Scan for the cell matching the given text and deliver its (X, Y) coordinate at center. 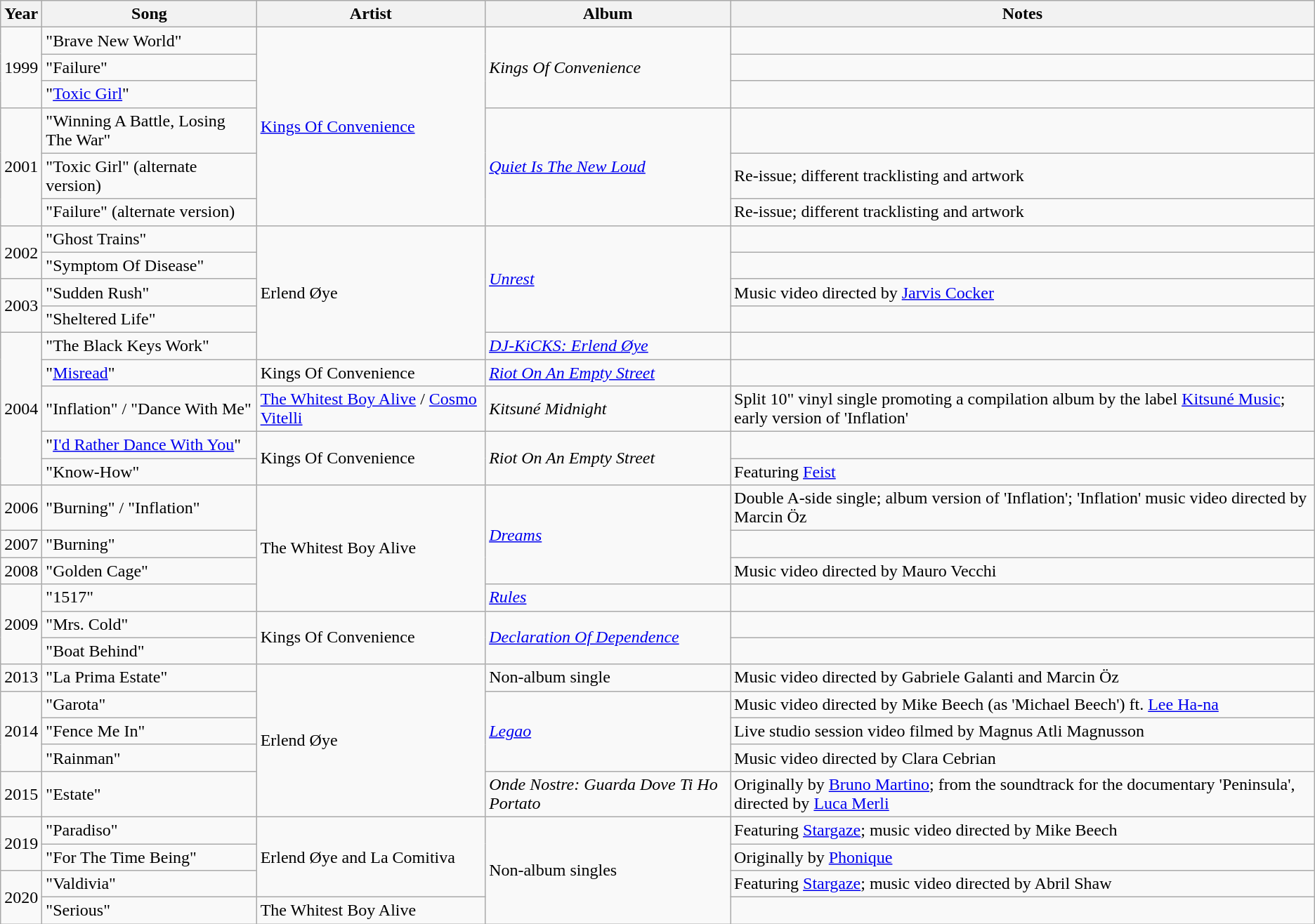
"Symptom Of Disease" (149, 265)
Originally by Bruno Martino; from the soundtrack for the documentary 'Peninsula', directed by Luca Merli (1023, 793)
DJ-KiCKS: Erlend Øye (608, 345)
1999 (21, 67)
"Boat Behind" (149, 651)
Live studio session video filmed by Magnus Atli Magnusson (1023, 731)
Year (21, 14)
"Sheltered Life" (149, 319)
The Whitest Boy Alive / Cosmo Vitelli (371, 409)
"Burning" (149, 544)
"Know-How" (149, 472)
2013 (21, 678)
2014 (21, 731)
"Estate" (149, 793)
2006 (21, 508)
Kitsuné Midnight (608, 409)
Legao (608, 731)
Music video directed by Mike Beech (as 'Michael Beech') ft. Lee Ha-na (1023, 704)
Non-album singles (608, 870)
Song (149, 14)
Featuring Feist (1023, 472)
Notes (1023, 14)
2019 (21, 843)
Non-album single (608, 678)
"Ghost Trains" (149, 239)
Featuring Stargaze; music video directed by Mike Beech (1023, 830)
Originally by Phonique (1023, 857)
Quiet Is The New Loud (608, 166)
"Failure" (alternate version) (149, 212)
"Golden Cage" (149, 571)
2020 (21, 897)
"Paradiso" (149, 830)
2001 (21, 166)
Declaration Of Dependence (608, 638)
Music video directed by Clara Cebrian (1023, 758)
2003 (21, 305)
2007 (21, 544)
"Mrs. Cold" (149, 624)
Rules (608, 598)
"Serious" (149, 911)
"Toxic Girl" (149, 94)
Unrest (608, 279)
2008 (21, 571)
"Inflation" / "Dance With Me" (149, 409)
"Garota" (149, 704)
Onde Nostre: Guarda Dove Ti Ho Portato (608, 793)
2015 (21, 793)
"Winning A Battle, Losing The War" (149, 131)
Double A-side single; album version of 'Inflation'; 'Inflation' music video directed by Marcin Öz (1023, 508)
"Rainman" (149, 758)
"Fence Me In" (149, 731)
"Valdivia" (149, 884)
"Misread" (149, 373)
2004 (21, 409)
"1517" (149, 598)
"Toxic Girl" (alternate version) (149, 176)
2002 (21, 252)
Music video directed by Gabriele Galanti and Marcin Öz (1023, 678)
"I'd Rather Dance With You" (149, 445)
"La Prima Estate" (149, 678)
Erlend Øye and La Comitiva (371, 857)
Album (608, 14)
2009 (21, 624)
"Sudden Rush" (149, 292)
Artist (371, 14)
"Brave New World" (149, 41)
Dreams (608, 535)
Featuring Stargaze; music video directed by Abril Shaw (1023, 884)
Music video directed by Jarvis Cocker (1023, 292)
Music video directed by Mauro Vecchi (1023, 571)
"Burning" / "Inflation" (149, 508)
"For The Time Being" (149, 857)
"The Black Keys Work" (149, 345)
"Failure" (149, 67)
Split 10" vinyl single promoting a compilation album by the label Kitsuné Music; early version of 'Inflation' (1023, 409)
